Return the (X, Y) coordinate for the center point of the cell that contains the specified text.  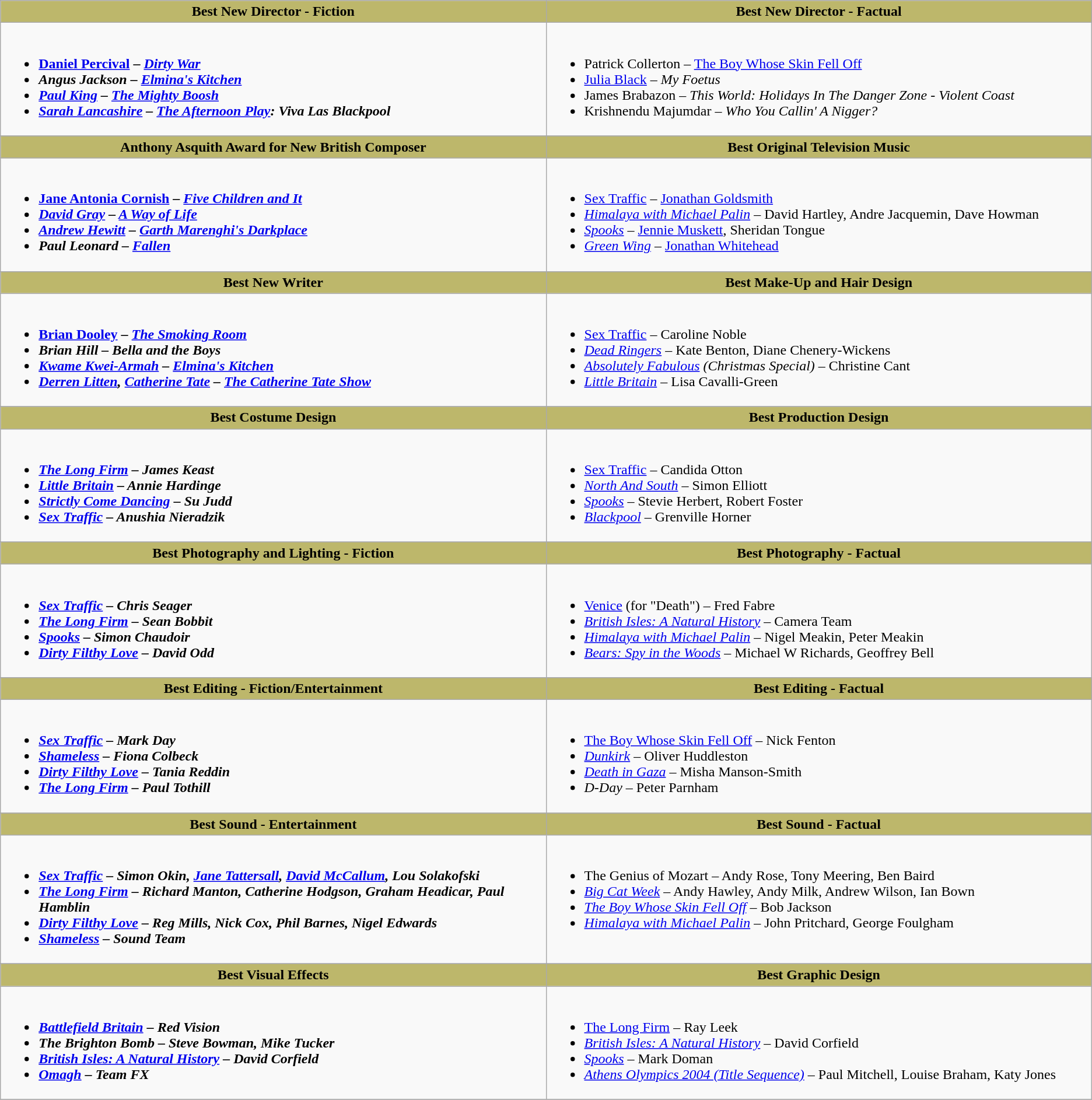
Best Costume Design (273, 418)
Best New Director - Fiction (273, 12)
Best Photography and Lighting - Fiction (273, 553)
Best Editing - Fiction/Entertainment (273, 688)
Best New Director - Factual (819, 12)
Best Sound - Entertainment (273, 824)
Best New Writer (273, 282)
Best Visual Effects (273, 975)
Best Sound - Factual (819, 824)
Sex Traffic – Mark DayShameless – Fiona ColbeckDirty Filthy Love – Tania ReddinThe Long Firm – Paul Tothill (273, 756)
Best Make-Up and Hair Design (819, 282)
Best Photography - Factual (819, 553)
The Boy Whose Skin Fell Off – Nick FentonDunkirk – Oliver HuddlestonDeath in Gaza – Misha Manson-SmithD-Day – Peter Parnham (819, 756)
Jane Antonia Cornish – Five Children and ItDavid Gray – A Way of LifeAndrew Hewitt – Garth Marenghi's DarkplacePaul Leonard – Fallen (273, 215)
Anthony Asquith Award for New British Composer (273, 147)
Sex Traffic – Candida OttonNorth And South – Simon ElliottSpooks – Stevie Herbert, Robert FosterBlackpool – Grenville Horner (819, 485)
Best Original Television Music (819, 147)
Best Graphic Design (819, 975)
Best Editing - Factual (819, 688)
The Long Firm – James KeastLittle Britain – Annie HardingeStrictly Come Dancing – Su JuddSex Traffic – Anushia Nieradzik (273, 485)
Sex Traffic – Chris SeagerThe Long Firm – Sean BobbitSpooks – Simon ChaudoirDirty Filthy Love – David Odd (273, 621)
Battlefield Britain – Red VisionThe Brighton Bomb – Steve Bowman, Mike TuckerBritish Isles: A Natural History – David CorfieldOmagh – Team FX (273, 1043)
Best Production Design (819, 418)
Daniel Percival – Dirty WarAngus Jackson – Elmina's KitchenPaul King – The Mighty BooshSarah Lancashire – The Afternoon Play: Viva Las Blackpool (273, 79)
